Extract the (x, y) coordinate from the center of the cell holding the provided text.  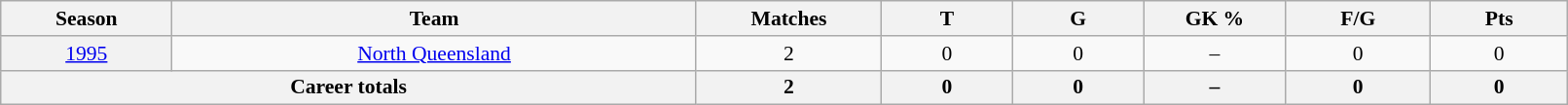
Pts (1499, 18)
North Queensland (434, 53)
Season (87, 18)
Matches (788, 18)
1995 (87, 53)
G (1078, 18)
T (948, 18)
Team (434, 18)
GK % (1215, 18)
Career totals (348, 87)
F/G (1358, 18)
